Output the (x, y) coordinate of the center of the cell containing the given text.  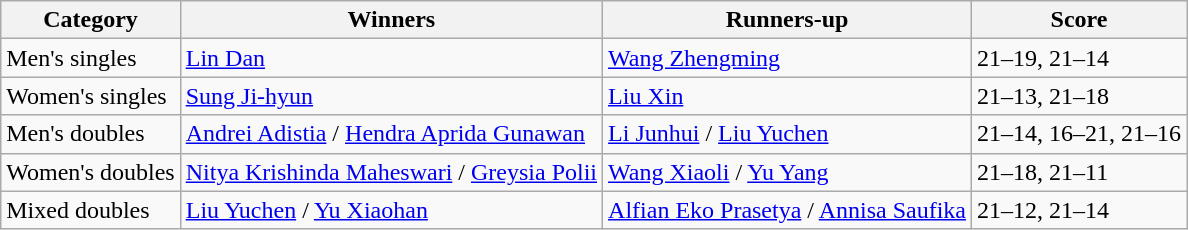
Runners-up (788, 20)
Nitya Krishinda Maheswari / Greysia Polii (391, 172)
Women's singles (90, 96)
21–18, 21–11 (1080, 172)
Alfian Eko Prasetya / Annisa Saufika (788, 210)
Mixed doubles (90, 210)
21–12, 21–14 (1080, 210)
21–13, 21–18 (1080, 96)
Liu Xin (788, 96)
Andrei Adistia / Hendra Aprida Gunawan (391, 134)
Category (90, 20)
21–14, 16–21, 21–16 (1080, 134)
Wang Zhengming (788, 58)
21–19, 21–14 (1080, 58)
Score (1080, 20)
Liu Yuchen / Yu Xiaohan (391, 210)
Men's singles (90, 58)
Lin Dan (391, 58)
Men's doubles (90, 134)
Sung Ji-hyun (391, 96)
Women's doubles (90, 172)
Wang Xiaoli / Yu Yang (788, 172)
Li Junhui / Liu Yuchen (788, 134)
Winners (391, 20)
